Output the (x, y) coordinate of the center of the cell containing the given text.  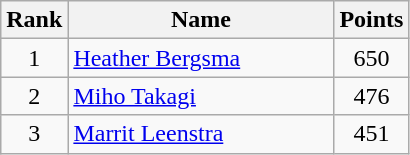
3 (34, 134)
Heather Bergsma (201, 58)
Miho Takagi (201, 96)
451 (372, 134)
Rank (34, 20)
476 (372, 96)
2 (34, 96)
Points (372, 20)
1 (34, 58)
650 (372, 58)
Marrit Leenstra (201, 134)
Name (201, 20)
